Search for the cell housing the specified text and yield its [X, Y] center coordinate. 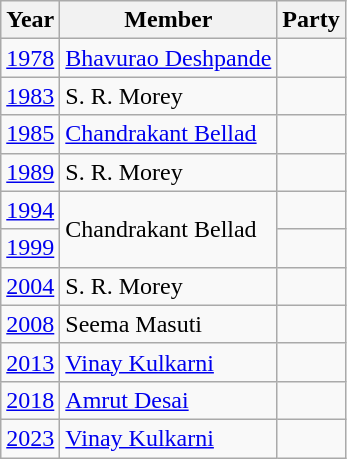
Member [168, 20]
Year [30, 20]
2008 [30, 324]
1999 [30, 248]
2018 [30, 400]
1985 [30, 134]
2004 [30, 286]
1983 [30, 96]
1989 [30, 172]
2023 [30, 438]
2013 [30, 362]
Seema Masuti [168, 324]
Bhavurao Deshpande [168, 58]
1994 [30, 210]
1978 [30, 58]
Amrut Desai [168, 400]
Party [311, 20]
